Output the [X, Y] coordinate of the center of the cell containing the given text.  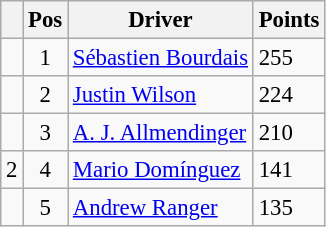
210 [288, 133]
5 [46, 208]
Andrew Ranger [161, 208]
4 [46, 170]
255 [288, 58]
Points [288, 20]
Justin Wilson [161, 95]
135 [288, 208]
Driver [161, 20]
A. J. Allmendinger [161, 133]
3 [46, 133]
141 [288, 170]
Pos [46, 20]
Sébastien Bourdais [161, 58]
1 [46, 58]
224 [288, 95]
Mario Domínguez [161, 170]
